From the cell containing the given text, extract its center point as (x, y) coordinate. 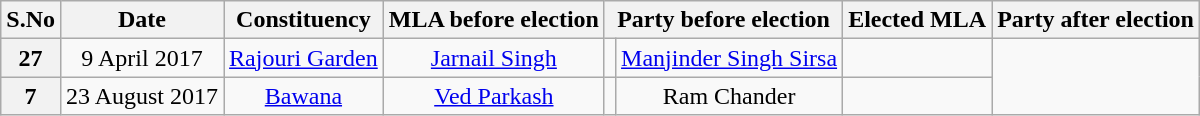
Ved Parkash (494, 96)
27 (31, 58)
MLA before election (494, 20)
9 April 2017 (142, 58)
Party after election (1096, 20)
Bawana (304, 96)
Manjinder Singh Sirsa (730, 58)
Constituency (304, 20)
Jarnail Singh (494, 58)
7 (31, 96)
S.No (31, 20)
Rajouri Garden (304, 58)
Party before election (723, 20)
Date (142, 20)
Elected MLA (918, 20)
Ram Chander (730, 96)
23 August 2017 (142, 96)
